Capture the cell that displays the provided text and extract its [X, Y] central coordinate. 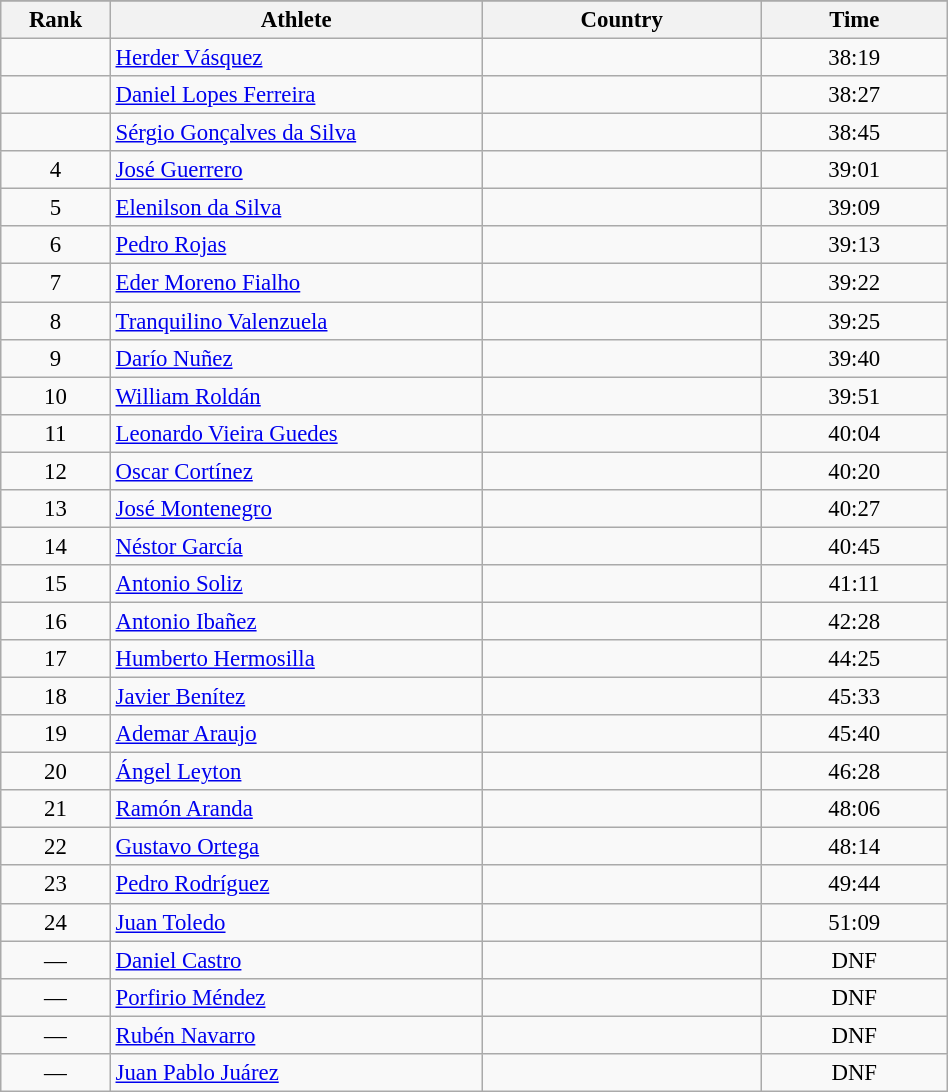
41:11 [854, 584]
Néstor García [296, 546]
13 [56, 509]
Tranquilino Valenzuela [296, 321]
38:19 [854, 58]
51:09 [854, 922]
Daniel Castro [296, 960]
20 [56, 772]
Humberto Hermosilla [296, 659]
Darío Nuñez [296, 358]
Antonio Ibañez [296, 621]
Gustavo Ortega [296, 847]
5 [56, 208]
José Guerrero [296, 170]
Antonio Soliz [296, 584]
38:27 [854, 95]
Athlete [296, 20]
Elenilson da Silva [296, 208]
39:01 [854, 170]
José Montenegro [296, 509]
48:06 [854, 809]
Eder Moreno Fialho [296, 283]
44:25 [854, 659]
Country [622, 20]
Pedro Rojas [296, 245]
17 [56, 659]
49:44 [854, 885]
4 [56, 170]
10 [56, 396]
Juan Pablo Juárez [296, 1073]
23 [56, 885]
39:09 [854, 208]
40:27 [854, 509]
48:14 [854, 847]
Herder Vásquez [296, 58]
8 [56, 321]
14 [56, 546]
Pedro Rodríguez [296, 885]
Javier Benítez [296, 697]
Ademar Araujo [296, 734]
Porfirio Méndez [296, 997]
39:22 [854, 283]
40:04 [854, 433]
38:45 [854, 133]
19 [56, 734]
Daniel Lopes Ferreira [296, 95]
39:51 [854, 396]
42:28 [854, 621]
Rubén Navarro [296, 1035]
Ramón Aranda [296, 809]
40:20 [854, 471]
18 [56, 697]
Sérgio Gonçalves da Silva [296, 133]
Oscar Cortínez [296, 471]
39:13 [854, 245]
Rank [56, 20]
21 [56, 809]
William Roldán [296, 396]
11 [56, 433]
45:33 [854, 697]
Juan Toledo [296, 922]
15 [56, 584]
12 [56, 471]
7 [56, 283]
39:25 [854, 321]
46:28 [854, 772]
Time [854, 20]
22 [56, 847]
Ángel Leyton [296, 772]
45:40 [854, 734]
6 [56, 245]
16 [56, 621]
39:40 [854, 358]
Leonardo Vieira Guedes [296, 433]
40:45 [854, 546]
24 [56, 922]
9 [56, 358]
